For the text-containing cell, return its midpoint in (X, Y) coordinate format. 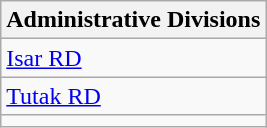
Tutak RD (134, 96)
Isar RD (134, 58)
Administrative Divisions (134, 20)
